Return [X, Y] of the center of cell containing provided text 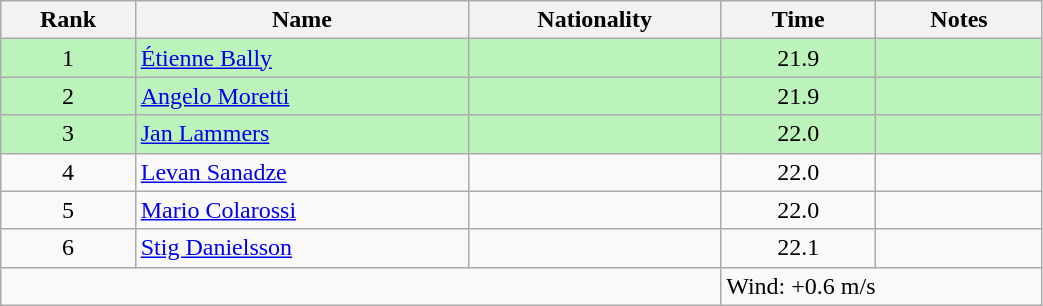
Mario Colarossi [302, 210]
Angelo Moretti [302, 96]
Jan Lammers [302, 134]
Name [302, 20]
Wind: +0.6 m/s [882, 286]
5 [68, 210]
6 [68, 248]
Notes [959, 20]
Stig Danielsson [302, 248]
2 [68, 96]
4 [68, 172]
Nationality [595, 20]
Levan Sanadze [302, 172]
Rank [68, 20]
1 [68, 58]
3 [68, 134]
Étienne Bally [302, 58]
22.1 [798, 248]
Time [798, 20]
